Determine the [x, y] coordinate at the center of the cell enclosing the given text.  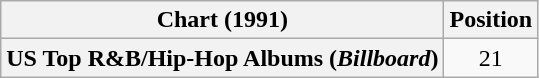
US Top R&B/Hip-Hop Albums (Billboard) [222, 58]
Position [491, 20]
21 [491, 58]
Chart (1991) [222, 20]
